Locate the cell with the specified text and output its [X, Y] center coordinate. 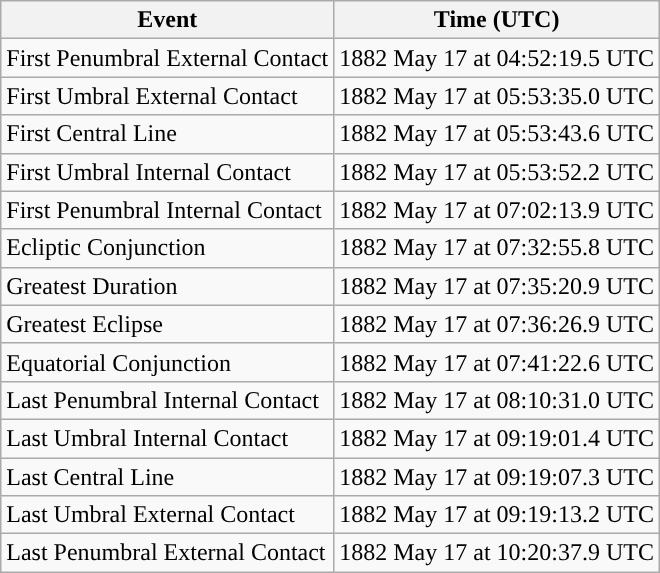
Time (UTC) [497, 20]
1882 May 17 at 09:19:13.2 UTC [497, 515]
Last Umbral Internal Contact [168, 438]
Equatorial Conjunction [168, 362]
1882 May 17 at 07:32:55.8 UTC [497, 248]
1882 May 17 at 08:10:31.0 UTC [497, 400]
Greatest Duration [168, 286]
Last Central Line [168, 477]
First Penumbral Internal Contact [168, 210]
1882 May 17 at 04:52:19.5 UTC [497, 58]
1882 May 17 at 10:20:37.9 UTC [497, 553]
1882 May 17 at 07:02:13.9 UTC [497, 210]
1882 May 17 at 05:53:35.0 UTC [497, 96]
Last Penumbral Internal Contact [168, 400]
Last Penumbral External Contact [168, 553]
First Central Line [168, 134]
Event [168, 20]
1882 May 17 at 05:53:52.2 UTC [497, 172]
1882 May 17 at 07:35:20.9 UTC [497, 286]
1882 May 17 at 07:41:22.6 UTC [497, 362]
1882 May 17 at 09:19:01.4 UTC [497, 438]
Last Umbral External Contact [168, 515]
First Umbral Internal Contact [168, 172]
1882 May 17 at 09:19:07.3 UTC [497, 477]
1882 May 17 at 07:36:26.9 UTC [497, 324]
1882 May 17 at 05:53:43.6 UTC [497, 134]
Ecliptic Conjunction [168, 248]
Greatest Eclipse [168, 324]
First Umbral External Contact [168, 96]
First Penumbral External Contact [168, 58]
